Find where the given text appears and provide that cell's center as (x, y) coordinate. 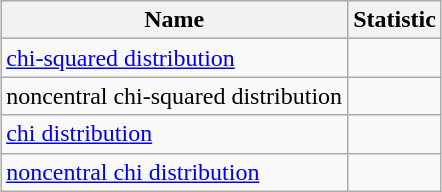
Name (174, 20)
chi-squared distribution (174, 58)
Statistic (395, 20)
noncentral chi distribution (174, 172)
noncentral chi-squared distribution (174, 96)
chi distribution (174, 134)
